Find where the given text appears and provide that cell's center as (x, y) coordinate. 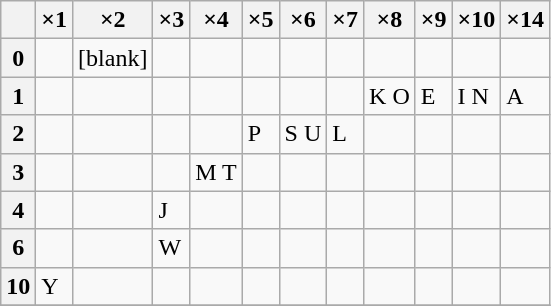
×1 (54, 20)
6 (18, 248)
3 (18, 172)
S U (303, 134)
×14 (526, 20)
W (172, 248)
2 (18, 134)
10 (18, 286)
L (346, 134)
A (526, 96)
×9 (434, 20)
E (434, 96)
4 (18, 210)
×10 (476, 20)
×5 (260, 20)
0 (18, 58)
P (260, 134)
M T (216, 172)
×2 (113, 20)
J (172, 210)
×3 (172, 20)
K O (390, 96)
×4 (216, 20)
×7 (346, 20)
×6 (303, 20)
Y (54, 286)
I N (476, 96)
×8 (390, 20)
1 (18, 96)
[blank] (113, 58)
